Identify which cell holds the provided text, then report its (X, Y) central coordinate. 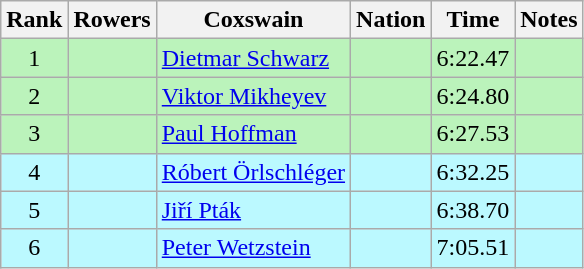
7:05.51 (473, 248)
3 (34, 134)
Coxswain (253, 20)
6:27.53 (473, 134)
6:32.25 (473, 172)
Dietmar Schwarz (253, 58)
Rank (34, 20)
Róbert Örlschléger (253, 172)
6:38.70 (473, 210)
Peter Wetzstein (253, 248)
4 (34, 172)
Viktor Mikheyev (253, 96)
Nation (391, 20)
Time (473, 20)
5 (34, 210)
Rowers (112, 20)
6:22.47 (473, 58)
Paul Hoffman (253, 134)
2 (34, 96)
Jiří Pták (253, 210)
Notes (549, 20)
6 (34, 248)
6:24.80 (473, 96)
1 (34, 58)
